For the text-containing cell, return its midpoint in [X, Y] coordinate format. 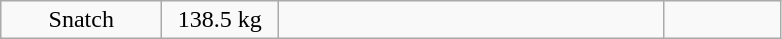
Snatch [82, 20]
138.5 kg [220, 20]
